Provide the (X, Y) coordinate of the cell's center where the given text is located.  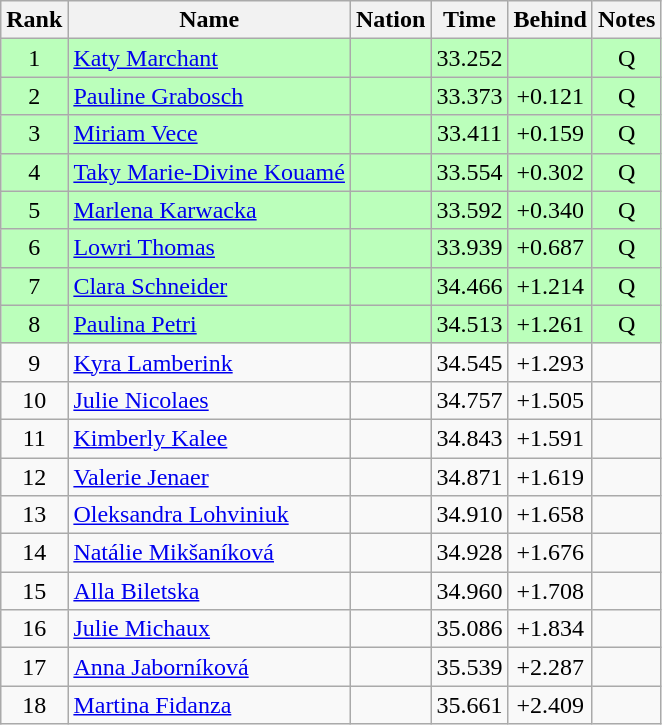
Julie Michaux (210, 629)
34.871 (470, 477)
+1.708 (550, 591)
Anna Jaborníková (210, 667)
35.086 (470, 629)
33.554 (470, 172)
Natálie Mikšaníková (210, 553)
34.466 (470, 286)
11 (34, 438)
Nation (390, 20)
+0.121 (550, 96)
10 (34, 400)
+1.293 (550, 362)
15 (34, 591)
9 (34, 362)
Marlena Karwacka (210, 210)
Kyra Lamberink (210, 362)
+1.834 (550, 629)
34.843 (470, 438)
+0.159 (550, 134)
Lowri Thomas (210, 248)
35.539 (470, 667)
7 (34, 286)
Alla Biletska (210, 591)
+1.676 (550, 553)
16 (34, 629)
33.252 (470, 58)
2 (34, 96)
34.757 (470, 400)
Behind (550, 20)
3 (34, 134)
6 (34, 248)
17 (34, 667)
33.592 (470, 210)
8 (34, 324)
12 (34, 477)
+2.287 (550, 667)
Valerie Jenaer (210, 477)
+1.261 (550, 324)
+1.505 (550, 400)
18 (34, 705)
+1.214 (550, 286)
+1.591 (550, 438)
+1.658 (550, 515)
33.373 (470, 96)
34.928 (470, 553)
Julie Nicolaes (210, 400)
+0.302 (550, 172)
+2.409 (550, 705)
+0.340 (550, 210)
5 (34, 210)
34.960 (470, 591)
Time (470, 20)
1 (34, 58)
14 (34, 553)
Katy Marchant (210, 58)
Kimberly Kalee (210, 438)
35.661 (470, 705)
13 (34, 515)
Pauline Grabosch (210, 96)
34.545 (470, 362)
Rank (34, 20)
4 (34, 172)
Martina Fidanza (210, 705)
Oleksandra Lohviniuk (210, 515)
Clara Schneider (210, 286)
+0.687 (550, 248)
Paulina Petri (210, 324)
Notes (626, 20)
34.910 (470, 515)
33.939 (470, 248)
Miriam Vece (210, 134)
34.513 (470, 324)
Taky Marie-Divine Kouamé (210, 172)
33.411 (470, 134)
Name (210, 20)
+1.619 (550, 477)
